Extract the (X, Y) coordinate from the center of the cell holding the provided text.  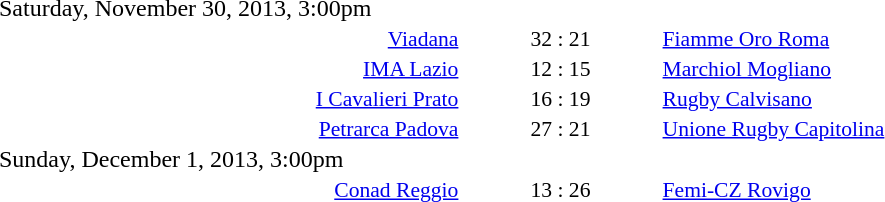
27 : 21 (560, 128)
12 : 15 (560, 68)
32 : 21 (560, 38)
16 : 19 (560, 98)
